Search for the cell housing the specified text and yield its [x, y] center coordinate. 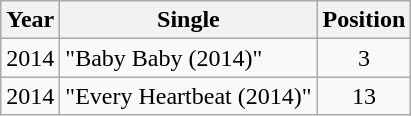
Year [30, 20]
"Baby Baby (2014)" [188, 58]
3 [364, 58]
Position [364, 20]
13 [364, 96]
"Every Heartbeat (2014)" [188, 96]
Single [188, 20]
